Extract the [x, y] coordinate from the center of the cell holding the provided text.  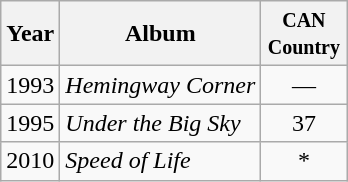
Year [30, 34]
2010 [30, 161]
1993 [30, 85]
Speed of Life [160, 161]
* [304, 161]
Album [160, 34]
CAN Country [304, 34]
Under the Big Sky [160, 123]
Hemingway Corner [160, 85]
— [304, 85]
37 [304, 123]
1995 [30, 123]
